Identify which cell holds the provided text, then report its [X, Y] central coordinate. 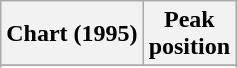
Chart (1995) [72, 34]
Peakposition [189, 34]
